Pinpoint the cell where the given text exists, returning its [X, Y] midpoint coordinate. 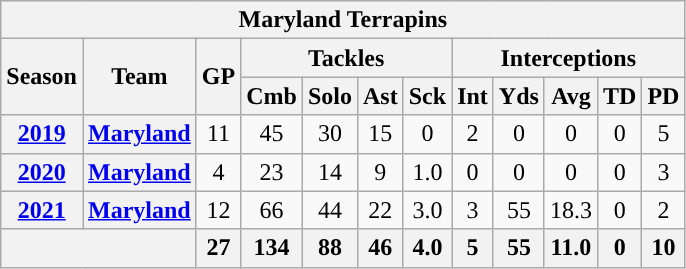
44 [330, 210]
Interceptions [568, 58]
PD [664, 96]
2019 [42, 134]
46 [380, 248]
3.0 [427, 210]
Cmb [272, 96]
10 [664, 248]
Maryland Terrapins [343, 20]
4.0 [427, 248]
45 [272, 134]
18.3 [570, 210]
27 [218, 248]
Yds [518, 96]
11.0 [570, 248]
Avg [570, 96]
134 [272, 248]
Season [42, 77]
Solo [330, 96]
1.0 [427, 172]
9 [380, 172]
2020 [42, 172]
Team [139, 77]
15 [380, 134]
66 [272, 210]
11 [218, 134]
TD [619, 96]
Ast [380, 96]
22 [380, 210]
Tackles [346, 58]
23 [272, 172]
Sck [427, 96]
14 [330, 172]
2021 [42, 210]
4 [218, 172]
Int [473, 96]
12 [218, 210]
88 [330, 248]
GP [218, 77]
30 [330, 134]
